Extract the (X, Y) coordinate from the center of the cell holding the provided text.  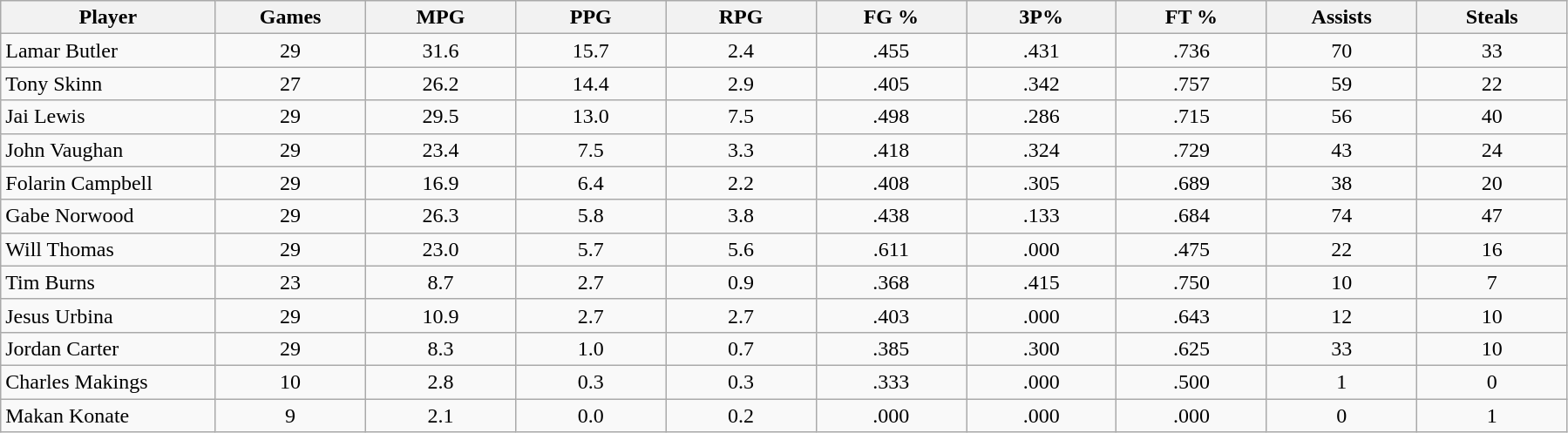
Lamar Butler (108, 51)
Folarin Campbell (108, 183)
23.4 (440, 150)
Jesus Urbina (108, 315)
2.9 (741, 84)
.408 (891, 183)
.286 (1041, 117)
3P% (1041, 17)
.455 (891, 51)
2.8 (440, 382)
Player (108, 17)
Makan Konate (108, 416)
26.2 (440, 84)
13.0 (591, 117)
Will Thomas (108, 249)
20 (1491, 183)
5.7 (591, 249)
.611 (891, 249)
.757 (1191, 84)
.750 (1191, 282)
Assists (1341, 17)
43 (1341, 150)
70 (1341, 51)
27 (290, 84)
59 (1341, 84)
.431 (1041, 51)
.689 (1191, 183)
8.7 (440, 282)
.403 (891, 315)
.333 (891, 382)
.405 (891, 84)
.300 (1041, 348)
15.7 (591, 51)
.643 (1191, 315)
0.2 (741, 416)
40 (1491, 117)
John Vaughan (108, 150)
29.5 (440, 117)
FT % (1191, 17)
Tony Skinn (108, 84)
1.0 (591, 348)
Charles Makings (108, 382)
.385 (891, 348)
6.4 (591, 183)
16.9 (440, 183)
.715 (1191, 117)
.498 (891, 117)
.736 (1191, 51)
MPG (440, 17)
8.3 (440, 348)
.324 (1041, 150)
10.9 (440, 315)
2.2 (741, 183)
.475 (1191, 249)
.684 (1191, 216)
Games (290, 17)
9 (290, 416)
3.3 (741, 150)
47 (1491, 216)
0.7 (741, 348)
26.3 (440, 216)
74 (1341, 216)
7 (1491, 282)
.625 (1191, 348)
Jordan Carter (108, 348)
2.1 (440, 416)
.342 (1041, 84)
.415 (1041, 282)
12 (1341, 315)
FG % (891, 17)
Tim Burns (108, 282)
2.4 (741, 51)
23 (290, 282)
5.8 (591, 216)
Jai Lewis (108, 117)
0.0 (591, 416)
23.0 (440, 249)
14.4 (591, 84)
0.9 (741, 282)
.438 (891, 216)
Gabe Norwood (108, 216)
56 (1341, 117)
.418 (891, 150)
24 (1491, 150)
.729 (1191, 150)
38 (1341, 183)
PPG (591, 17)
.305 (1041, 183)
3.8 (741, 216)
5.6 (741, 249)
.133 (1041, 216)
.500 (1191, 382)
16 (1491, 249)
31.6 (440, 51)
.368 (891, 282)
RPG (741, 17)
Steals (1491, 17)
